Identify which cell holds the provided text, then report its (X, Y) central coordinate. 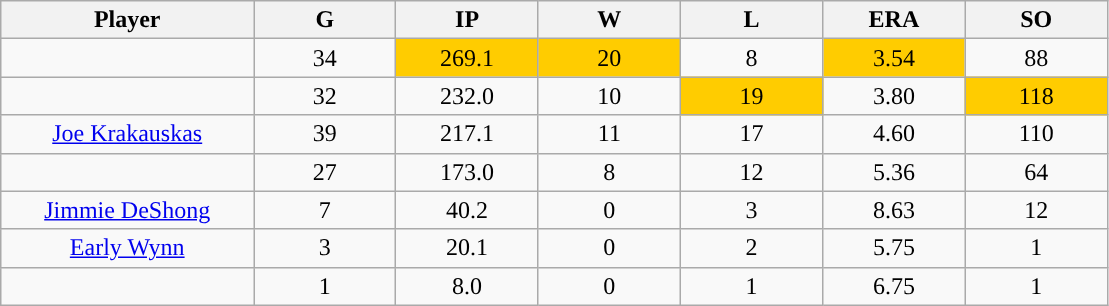
32 (325, 96)
3.54 (894, 58)
Player (128, 20)
34 (325, 58)
5.36 (894, 172)
17 (751, 134)
88 (1036, 58)
Joe Krakauskas (128, 134)
118 (1036, 96)
8.63 (894, 210)
L (751, 20)
11 (609, 134)
27 (325, 172)
217.1 (467, 134)
110 (1036, 134)
269.1 (467, 58)
Jimmie DeShong (128, 210)
173.0 (467, 172)
3.80 (894, 96)
G (325, 20)
19 (751, 96)
64 (1036, 172)
20 (609, 58)
SO (1036, 20)
20.1 (467, 248)
232.0 (467, 96)
5.75 (894, 248)
8.0 (467, 286)
IP (467, 20)
2 (751, 248)
6.75 (894, 286)
Early Wynn (128, 248)
7 (325, 210)
39 (325, 134)
40.2 (467, 210)
4.60 (894, 134)
10 (609, 96)
W (609, 20)
ERA (894, 20)
